Capture the cell that displays the provided text and extract its (X, Y) central coordinate. 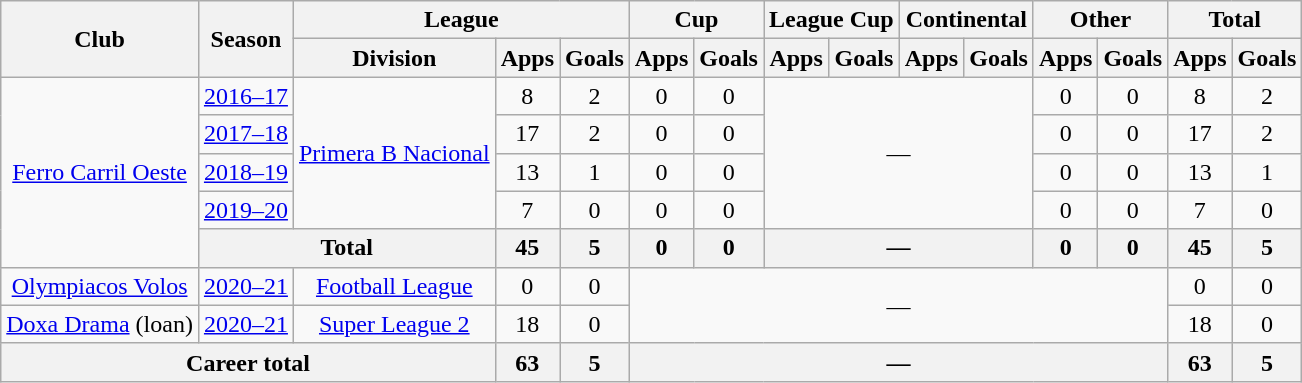
League Cup (832, 20)
Ferro Carril Oeste (100, 172)
Football League (394, 286)
Division (394, 58)
Olympiacos Volos (100, 286)
Career total (248, 362)
2018–19 (246, 172)
Doxa Drama (loan) (100, 324)
Season (246, 39)
Continental (966, 20)
Other (1100, 20)
2016–17 (246, 96)
2019–20 (246, 210)
Super League 2 (394, 324)
Club (100, 39)
2017–18 (246, 134)
Cup (696, 20)
League (461, 20)
Primera B Nacional (394, 153)
